For the text-containing cell, return its midpoint in [X, Y] coordinate format. 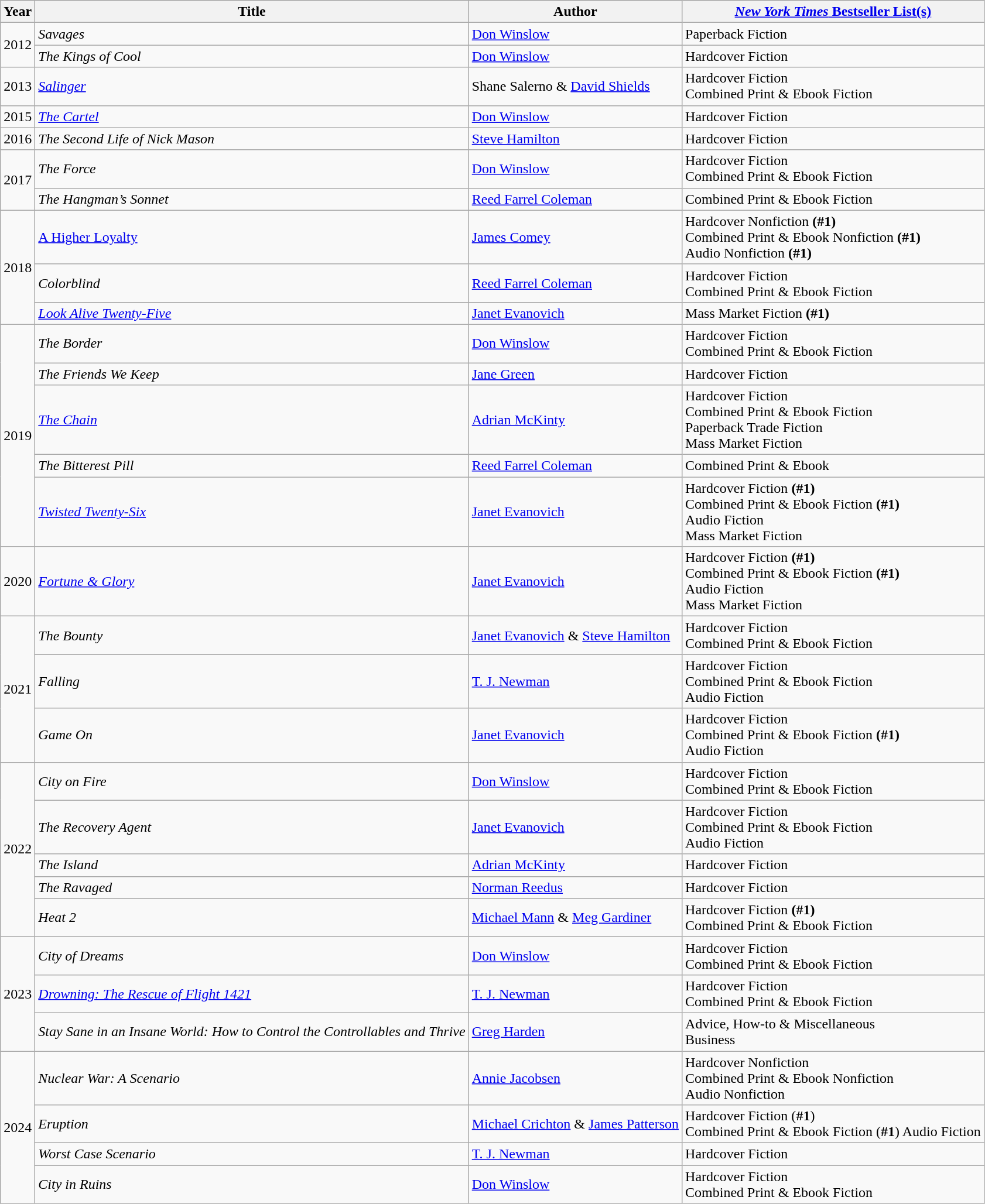
A Higher Loyalty [252, 237]
Hardcover Nonfiction (#1)Combined Print & Ebook Nonfiction (#1)Audio Nonfiction (#1) [833, 237]
The Border [252, 343]
Steve Hamilton [575, 139]
Salinger [252, 87]
Year [18, 12]
2022 [18, 849]
2024 [18, 1127]
2013 [18, 87]
Drowning: The Rescue of Flight 1421 [252, 994]
The Island [252, 865]
2019 [18, 435]
Combined Print & Ebook [833, 466]
2016 [18, 139]
City on Fire [252, 781]
New York Times Bestseller List(s) [833, 12]
The Friends We Keep [252, 374]
Savages [252, 34]
Author [575, 12]
The Kings of Cool [252, 56]
The Chain [252, 420]
The Cartel [252, 116]
Hardcover Fiction (#1)Combined Print & Ebook Fiction [833, 918]
Annie Jacobsen [575, 1078]
Worst Case Scenario [252, 1154]
Shane Salerno & David Shields [575, 87]
Heat 2 [252, 918]
Colorblind [252, 283]
Fortune & Glory [252, 582]
James Comey [575, 237]
Mass Market Fiction (#1) [833, 313]
Look Alive Twenty-Five [252, 313]
Hardcover FictionCombined Print & Ebook FictionPaperback Trade FictionMass Market Fiction [833, 420]
Title [252, 12]
2015 [18, 116]
Michael Mann & Meg Gardiner [575, 918]
Janet Evanovich & Steve Hamilton [575, 636]
2020 [18, 582]
The Recovery Agent [252, 827]
Norman Reedus [575, 887]
The Bounty [252, 636]
Advice, How-to & MiscellaneousBusiness [833, 1031]
City in Ruins [252, 1185]
Stay Sane in an Insane World: How to Control the Controllables and Thrive [252, 1031]
Eruption [252, 1124]
Twisted Twenty-Six [252, 512]
Nuclear War: A Scenario [252, 1078]
The Ravaged [252, 887]
Greg Harden [575, 1031]
2012 [18, 45]
City of Dreams [252, 955]
Paperback Fiction [833, 34]
Jane Green [575, 374]
2017 [18, 180]
Hardcover Fiction (#1)Combined Print & Ebook Fiction (#1) Audio Fiction [833, 1124]
The Bitterest Pill [252, 466]
The Second Life of Nick Mason [252, 139]
Hardcover FictionCombined Print & Ebook Fiction (#1)Audio Fiction [833, 735]
Michael Crichton & James Patterson [575, 1124]
Hardcover NonfictionCombined Print & Ebook NonfictionAudio Nonfiction [833, 1078]
2023 [18, 994]
Combined Print & Ebook Fiction [833, 199]
The Force [252, 169]
Game On [252, 735]
2021 [18, 690]
The Hangman’s Sonnet [252, 199]
2018 [18, 267]
Falling [252, 681]
